Determine the (x, y) coordinate at the center of the cell enclosing the given text.  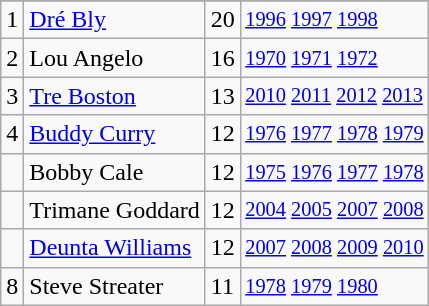
1 (12, 20)
1978 1979 1980 (334, 286)
1970 1971 1972 (334, 58)
Dré Bly (115, 20)
3 (12, 96)
1996 1997 1998 (334, 20)
8 (12, 286)
2004 2005 2007 2008 (334, 210)
Bobby Cale (115, 172)
Tre Boston (115, 96)
Steve Streater (115, 286)
4 (12, 134)
1976 1977 1978 1979 (334, 134)
20 (222, 20)
2 (12, 58)
Lou Angelo (115, 58)
Buddy Curry (115, 134)
13 (222, 96)
16 (222, 58)
2007 2008 2009 2010 (334, 248)
2010 2011 2012 2013 (334, 96)
Trimane Goddard (115, 210)
1975 1976 1977 1978 (334, 172)
Deunta Williams (115, 248)
11 (222, 286)
